Search for the cell housing the specified text and yield its [X, Y] center coordinate. 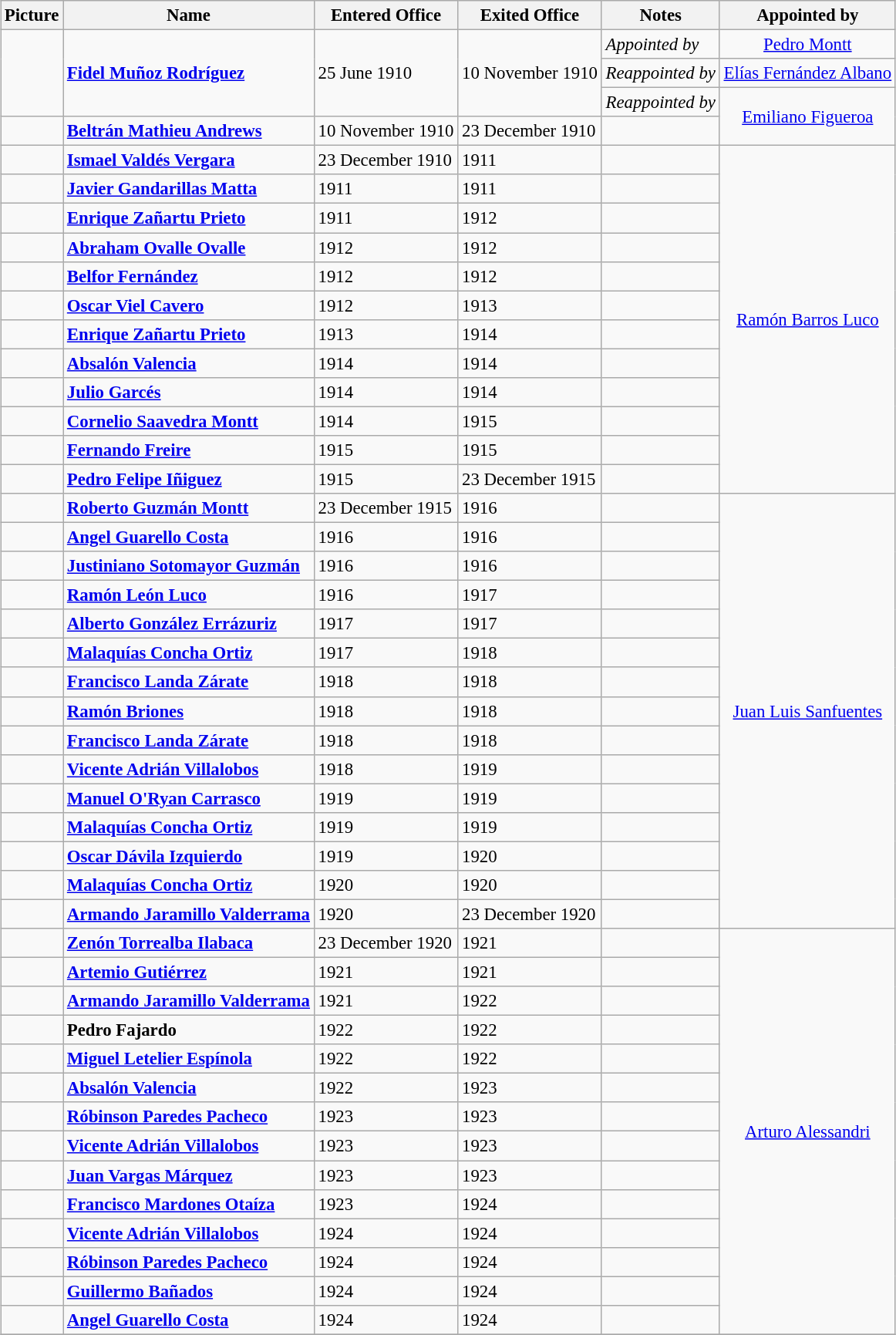
Exited Office [530, 15]
Alberto González Errázuriz [189, 624]
Roberto Guzmán Montt [189, 508]
Arturo Alessandri [807, 1131]
Julio Garcés [189, 393]
Picture [32, 15]
Juan Luis Sanfuentes [807, 711]
Justiniano Sotomayor Guzmán [189, 566]
25 June 1910 [386, 74]
Juan Vargas Márquez [189, 1175]
Beltrán Mathieu Andrews [189, 131]
Elías Fernández Albano [807, 73]
Entered Office [386, 15]
Ramón León Luco [189, 595]
Artemio Gutiérrez [189, 973]
Manuel O'Ryan Carrasco [189, 798]
Ramón Briones [189, 711]
Pedro Montt [807, 45]
Miguel Letelier Espínola [189, 1059]
Ismael Valdés Vergara [189, 160]
Notes [660, 15]
Abraham Ovalle Ovalle [189, 248]
Pedro Fajardo [189, 1030]
Javier Gandarillas Matta [189, 189]
Cornelio Saavedra Montt [189, 421]
Zenón Torrealba Ilabaca [189, 943]
Belfor Fernández [189, 276]
Name [189, 15]
Emiliano Figueroa [807, 117]
Guillermo Bañados [189, 1291]
Francisco Mardones Otaíza [189, 1204]
Fidel Muñoz Rodríguez [189, 74]
Fernando Freire [189, 450]
Oscar Viel Cavero [189, 305]
Ramón Barros Luco [807, 319]
Pedro Felipe Iñiguez [189, 479]
Oscar Dávila Izquierdo [189, 856]
